Locate the cell with the specified text and output its (x, y) center coordinate. 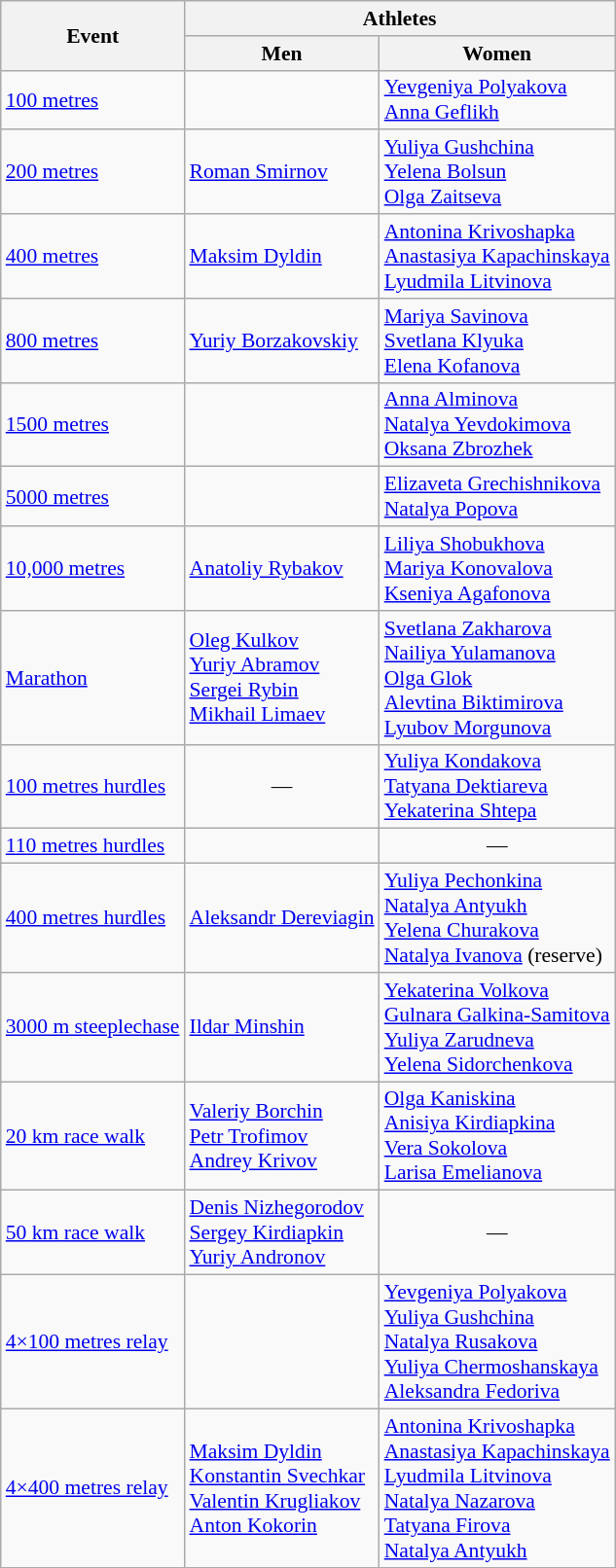
Yevgeniya PolyakovaAnna Geflikh (497, 99)
Antonina KrivoshapkaAnastasiya KapachinskayaLyudmila LitvinovaNatalya NazarovaTatyana FirovaNatalya Antyukh (497, 1488)
100 metres hurdles (93, 786)
Yuliya PechonkinaNatalya AntyukhYelena ChurakovaNatalya Ivanova (reserve) (497, 918)
400 metres hurdles (93, 918)
Athletes (400, 18)
Ildar Minshin (282, 1027)
Elizaveta GrechishnikovaNatalya Popova (497, 496)
1500 metres (93, 424)
Svetlana ZakharovaNailiya YulamanovaOlga GlokAlevtina BiktimirovaLyubov Morgunova (497, 678)
Yevgeniya PolyakovaYuliya GushchinaNatalya RusakovaYuliya ChermoshanskayaAleksandra Fedoriva (497, 1342)
200 metres (93, 173)
Yuliya KondakovaTatyana DektiarevaYekaterina Shtepa (497, 786)
110 metres hurdles (93, 846)
50 km race walk (93, 1233)
Antonina KrivoshapkaAnastasiya KapachinskayaLyudmila Litvinova (497, 257)
Event (93, 35)
Liliya ShobukhovaMariya KonovalovaKseniya Agafonova (497, 568)
Women (497, 53)
Aleksandr Dereviagin (282, 918)
Oleg KulkovYuriy AbramovSergei RybinMikhail Limaev (282, 678)
Yuriy Borzakovskiy (282, 340)
4×400 metres relay (93, 1488)
Roman Smirnov (282, 173)
Yekaterina VolkovaGulnara Galkina-SamitovaYuliya ZarudnevaYelena Sidorchenkova (497, 1027)
Men (282, 53)
3000 m steeplechase (93, 1027)
Anna AlminovaNatalya YevdokimovaOksana Zbrozhek (497, 424)
10,000 metres (93, 568)
800 metres (93, 340)
Maksim DyldinKonstantin SvechkarValentin KrugliakovAnton Kokorin (282, 1488)
4×100 metres relay (93, 1342)
20 km race walk (93, 1136)
Valeriy BorchinPetr TrofimovAndrey Krivov (282, 1136)
Denis NizhegorodovSergey KirdiapkinYuriy Andronov (282, 1233)
Anatoliy Rybakov (282, 568)
Marathon (93, 678)
400 metres (93, 257)
5000 metres (93, 496)
Olga KaniskinaAnisiya KirdiapkinaVera SokolovaLarisa Emelianova (497, 1136)
100 metres (93, 99)
Maksim Dyldin (282, 257)
Mariya SavinovaSvetlana KlyukaElena Kofanova (497, 340)
Yuliya GushchinaYelena BolsunOlga Zaitseva (497, 173)
